Return (x, y) of the center of cell containing provided text 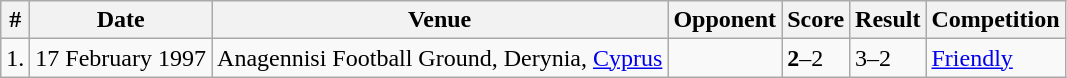
Score (816, 20)
Anagennisi Football Ground, Derynia, Cyprus (440, 58)
3–2 (888, 58)
17 February 1997 (121, 58)
Result (888, 20)
Friendly (996, 58)
# (16, 20)
Venue (440, 20)
Date (121, 20)
2–2 (816, 58)
1. (16, 58)
Competition (996, 20)
Opponent (725, 20)
